Capture the cell that displays the provided text and extract its (X, Y) central coordinate. 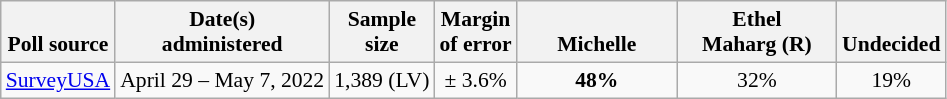
Poll source (58, 32)
± 3.6% (475, 80)
Samplesize (382, 32)
SurveyUSA (58, 80)
19% (891, 80)
Undecided (891, 32)
48% (597, 80)
Michelle (597, 32)
Date(s)administered (222, 32)
EthelMaharg (R) (757, 32)
April 29 – May 7, 2022 (222, 80)
32% (757, 80)
1,389 (LV) (382, 80)
Marginof error (475, 32)
